Output the (x, y) coordinate of the center of the cell containing the given text.  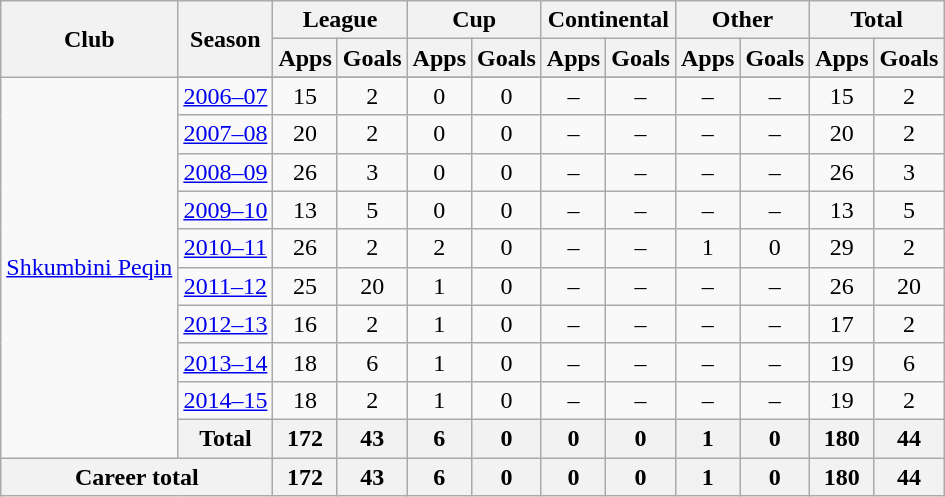
Continental (608, 20)
Club (90, 39)
16 (305, 324)
League (340, 20)
25 (305, 286)
2013–14 (226, 362)
2014–15 (226, 400)
Season (226, 39)
2009–10 (226, 210)
17 (842, 324)
Other (742, 20)
2008–09 (226, 172)
Cup (474, 20)
2006–07 (226, 96)
2011–12 (226, 286)
Career total (137, 477)
2010–11 (226, 248)
2012–13 (226, 324)
29 (842, 248)
2007–08 (226, 134)
Shkumbini Peqin (90, 268)
